Return [x, y] of the center of cell containing provided text 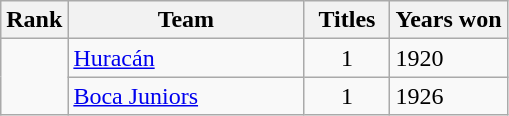
Team [186, 20]
1926 [448, 96]
Years won [448, 20]
Huracán [186, 58]
Rank [34, 20]
Boca Juniors [186, 96]
1920 [448, 58]
Titles [347, 20]
